Provide the [x, y] coordinate of the cell's center where the given text is located.  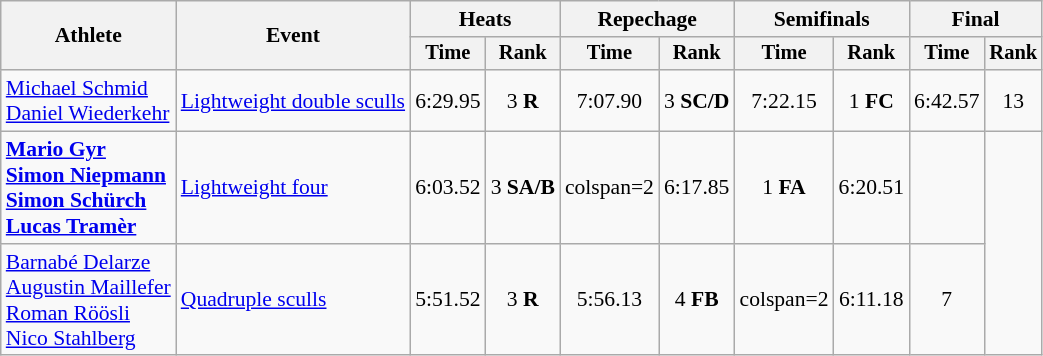
Athlete [88, 36]
6:03.52 [448, 188]
7 [946, 300]
1 FC [872, 100]
5:51.52 [448, 300]
6:20.51 [872, 188]
Semifinals [822, 19]
4 FB [697, 300]
Final [976, 19]
Lightweight double sculls [293, 100]
Lightweight four [293, 188]
7:07.90 [610, 100]
Repechage [648, 19]
Quadruple sculls [293, 300]
3 SC/D [697, 100]
1 FA [784, 188]
3 SA/B [523, 188]
6:29.95 [448, 100]
7:22.15 [784, 100]
6:42.57 [946, 100]
Heats [485, 19]
6:11.18 [872, 300]
13 [1014, 100]
5:56.13 [610, 300]
Barnabé DelarzeAugustin MailleferRoman RöösliNico Stahlberg [88, 300]
Mario GyrSimon NiepmannSimon SchürchLucas Tramèr [88, 188]
Michael SchmidDaniel Wiederkehr [88, 100]
6:17.85 [697, 188]
Event [293, 36]
